From the cell containing the given text, extract its center point as [x, y] coordinate. 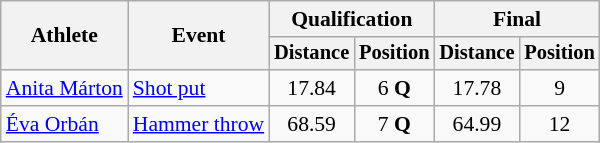
64.99 [476, 124]
68.59 [312, 124]
Final [516, 19]
Hammer throw [198, 124]
Anita Márton [64, 88]
Event [198, 36]
12 [559, 124]
7 Q [394, 124]
Athlete [64, 36]
Shot put [198, 88]
9 [559, 88]
17.84 [312, 88]
Qualification [352, 19]
6 Q [394, 88]
17.78 [476, 88]
Éva Orbán [64, 124]
